From the cell containing the given text, extract its center point as (x, y) coordinate. 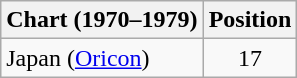
Japan (Oricon) (102, 58)
Position (250, 20)
Chart (1970–1979) (102, 20)
17 (250, 58)
